Identify which cell holds the provided text, then report its (x, y) central coordinate. 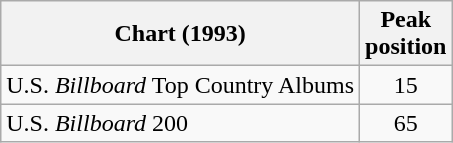
Peakposition (406, 34)
15 (406, 85)
U.S. Billboard Top Country Albums (180, 85)
65 (406, 123)
Chart (1993) (180, 34)
U.S. Billboard 200 (180, 123)
